Pinpoint the cell where the given text exists, returning its [x, y] midpoint coordinate. 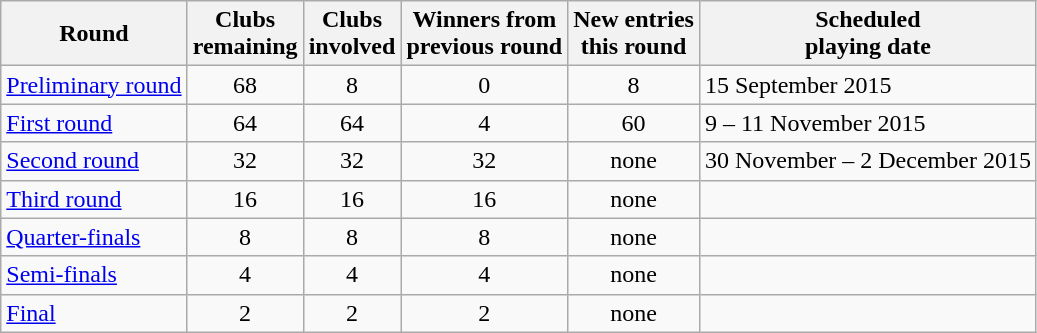
68 [245, 85]
Winners fromprevious round [484, 34]
Clubsremaining [245, 34]
9 – 11 November 2015 [868, 123]
First round [94, 123]
Semi-finals [94, 275]
New entriesthis round [634, 34]
Second round [94, 161]
Scheduledplaying date [868, 34]
Round [94, 34]
60 [634, 123]
Final [94, 313]
30 November – 2 December 2015 [868, 161]
Third round [94, 199]
15 September 2015 [868, 85]
0 [484, 85]
Quarter-finals [94, 237]
Preliminary round [94, 85]
Clubsinvolved [352, 34]
